Detect which cell encompasses the target text, then output its [x, y] center coordinate. 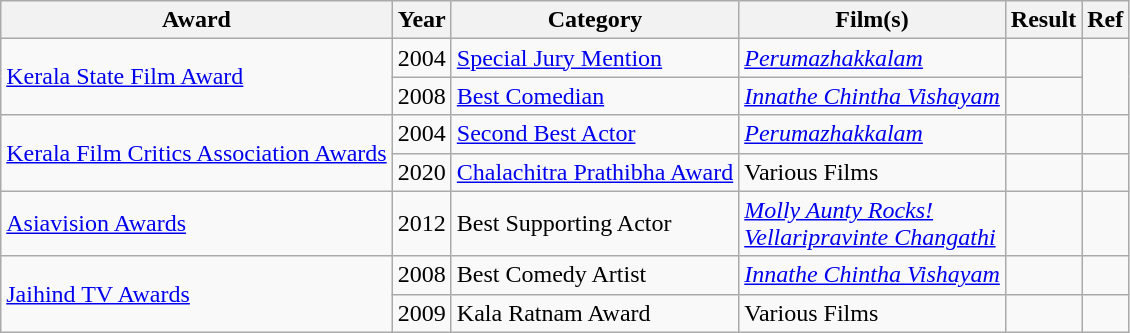
2012 [422, 224]
Asiavision Awards [196, 224]
Ref [1106, 20]
Category [594, 20]
Second Best Actor [594, 134]
Kala Ratnam Award [594, 313]
Chalachitra Prathibha Award [594, 172]
Best Supporting Actor [594, 224]
Film(s) [872, 20]
Special Jury Mention [594, 58]
Kerala State Film Award [196, 77]
Best Comedy Artist [594, 275]
Best Comedian [594, 96]
Kerala Film Critics Association Awards [196, 153]
Award [196, 20]
2020 [422, 172]
Jaihind TV Awards [196, 294]
Result [1043, 20]
2009 [422, 313]
Molly Aunty Rocks! Vellaripravinte Changathi [872, 224]
Year [422, 20]
